From the cell containing the given text, extract its center point as [x, y] coordinate. 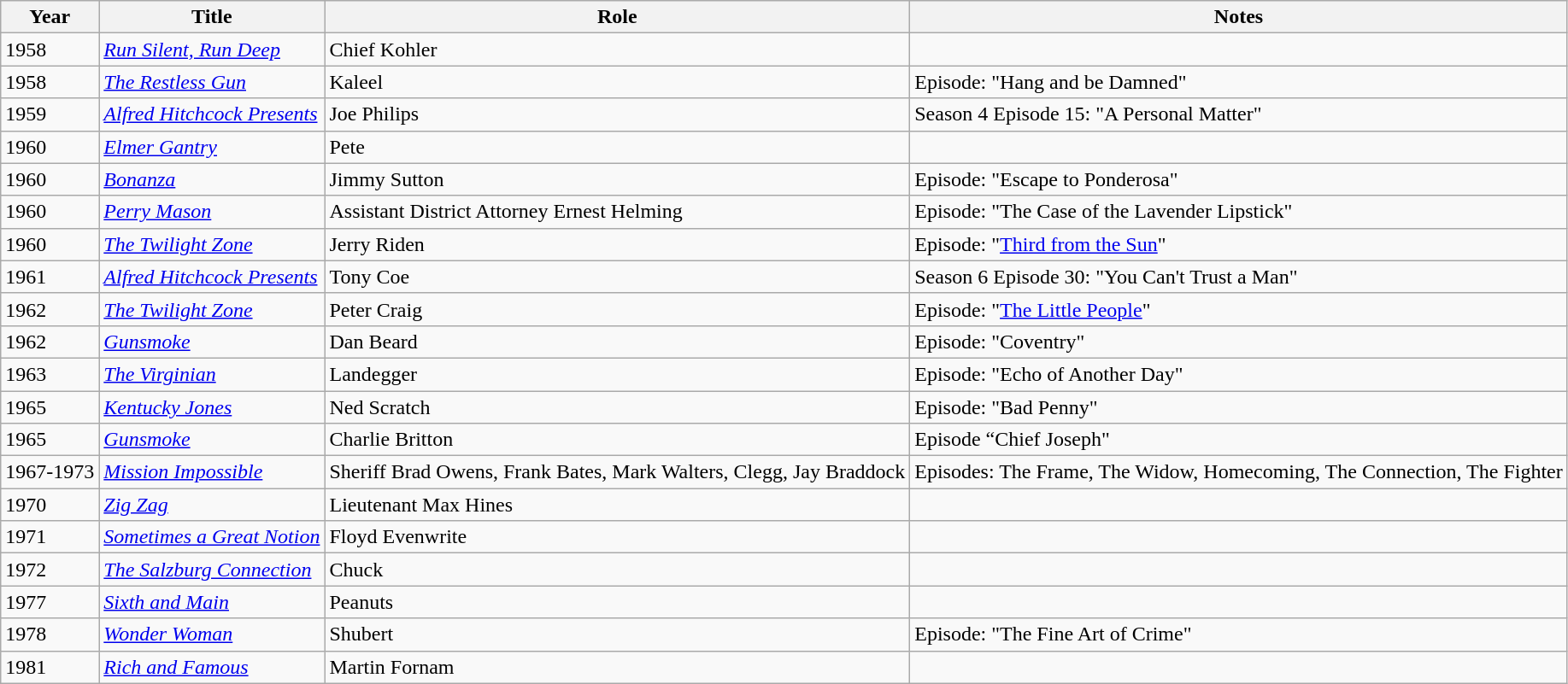
Notes [1239, 17]
Wonder Woman [212, 634]
Kaleel [617, 82]
Charlie Britton [617, 440]
Mission Impossible [212, 472]
Episode “Chief Joseph" [1239, 440]
Peter Craig [617, 309]
Ned Scratch [617, 407]
Rich and Famous [212, 667]
Sometimes a Great Notion [212, 537]
1967-1973 [50, 472]
Sheriff Brad Owens, Frank Bates, Mark Walters, Clegg, Jay Braddock [617, 472]
1978 [50, 634]
1963 [50, 374]
Episode: "The Fine Art of Crime" [1239, 634]
Pete [617, 147]
1970 [50, 505]
The Restless Gun [212, 82]
Shubert [617, 634]
Episode: "The Little People" [1239, 309]
Episode: "Third from the Sun" [1239, 244]
Season 4 Episode 15: "A Personal Matter" [1239, 114]
Assistant District Attorney Ernest Helming [617, 212]
Episode: "Coventry" [1239, 342]
Chuck [617, 570]
The Salzburg Connection [212, 570]
Landegger [617, 374]
1972 [50, 570]
Season 6 Episode 30: "You Can't Trust a Man" [1239, 277]
Episode: "Bad Penny" [1239, 407]
Episodes: The Frame, The Widow, Homecoming, The Connection, The Fighter [1239, 472]
1971 [50, 537]
1977 [50, 602]
Episode: "The Case of the Lavender Lipstick" [1239, 212]
Episode: "Echo of Another Day" [1239, 374]
Martin Fornam [617, 667]
Bonanza [212, 179]
Zig Zag [212, 505]
Peanuts [617, 602]
Year [50, 17]
Run Silent, Run Deep [212, 50]
1981 [50, 667]
Lieutenant Max Hines [617, 505]
The Virginian [212, 374]
Floyd Evenwrite [617, 537]
Title [212, 17]
Sixth and Main [212, 602]
Kentucky Jones [212, 407]
Dan Beard [617, 342]
Role [617, 17]
Episode: "Hang and be Damned" [1239, 82]
Chief Kohler [617, 50]
Jimmy Sutton [617, 179]
Episode: "Escape to Ponderosa" [1239, 179]
Tony Coe [617, 277]
Jerry Riden [617, 244]
Elmer Gantry [212, 147]
1961 [50, 277]
Joe Philips [617, 114]
Perry Mason [212, 212]
1959 [50, 114]
